Return the (x, y) coordinate for the center point of the cell that contains the specified text.  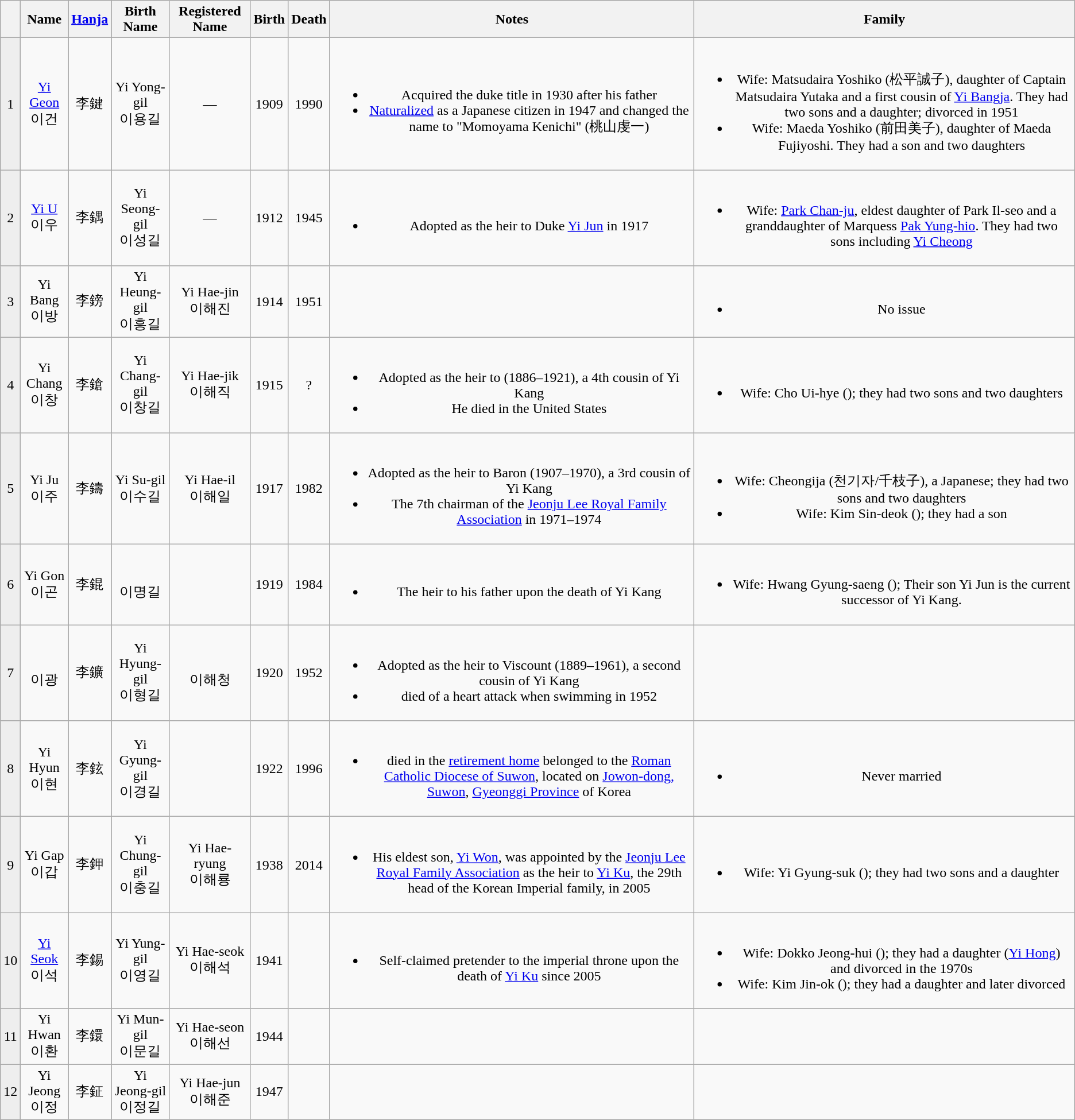
1917 (269, 489)
? (309, 385)
Yi Gon이곤 (45, 585)
Yi Seong-gil이성길 (140, 218)
李鉀 (90, 865)
Death (309, 20)
Hanja (90, 20)
Yi Hae-seon이해선 (210, 1036)
10 (10, 960)
Wife: Hwang Gyung-saeng (); Their son Yi Jun is the current successor of Yi Kang. (884, 585)
Birth Name (140, 20)
Name (45, 20)
Family (884, 20)
6 (10, 585)
died in the retirement home belonged to the Roman Catholic Diocese of Suwon, located on Jowon-dong, Suwon, Gyeonggi Province of Korea (512, 768)
Yi Jeong이정 (45, 1091)
Yi Gyung-gil이경길 (140, 768)
Wife: Park Chan-ju, eldest daughter of Park Il-seo and a granddaughter of Marquess Pak Yung-hio. They had two sons including Yi Cheong (884, 218)
1941 (269, 960)
Wife: Cheongija (천기자/千枝子), a Japanese; they had two sons and two daughtersWife: Kim Sin-deok (); they had a son (884, 489)
Acquired the duke title in 1930 after his fatherNaturalized as a Japanese citizen in 1947 and changed the name to "Momoyama Kenichi" (桃山虔一) (512, 104)
1951 (309, 302)
李鑄 (90, 489)
Yi Hyun이현 (45, 768)
1 (10, 104)
Yi Seok이석 (45, 960)
Yi Geon이건 (45, 104)
Adopted as the heir to (1886–1921), a 4th cousin of Yi KangHe died in the United States (512, 385)
Wife: Cho Ui-hye (); they had two sons and two daughters (884, 385)
Yi Yung-gil이영길 (140, 960)
Yi Yong-gil이용길 (140, 104)
Wife: Dokko Jeong-hui (); they had a daughter (Yi Hong) and divorced in the 1970sWife: Kim Jin-ok (); they had a daughter and later divorced (884, 960)
Adopted as the heir to Viscount (1889–1961), a second cousin of Yi Kangdied of a heart attack when swimming in 1952 (512, 673)
1920 (269, 673)
1990 (309, 104)
Yi Mun-gil이문길 (140, 1036)
Self-claimed pretender to the imperial throne upon the death of Yi Ku since 2005 (512, 960)
李鎊 (90, 302)
The heir to his father upon the death of Yi Kang (512, 585)
1938 (269, 865)
Yi Chang이창 (45, 385)
1952 (309, 673)
Yi Heung-gil이흥길 (140, 302)
1984 (309, 585)
Yi Ju이주 (45, 489)
9 (10, 865)
Yi Gap이갑 (45, 865)
2014 (309, 865)
Wife: Yi Gyung-suk (); they had two sons and a daughter (884, 865)
李鍝 (90, 218)
李鍵 (90, 104)
4 (10, 385)
1909 (269, 104)
李鐶 (90, 1036)
Notes (512, 20)
Never married (884, 768)
1912 (269, 218)
Adopted as the heir to Baron (1907–1970), a 3rd cousin of Yi KangThe 7th chairman of the Jeonju Lee Royal Family Association in 1971–1974 (512, 489)
Yi Hyung-gil이형길 (140, 673)
1914 (269, 302)
12 (10, 1091)
李鎗 (90, 385)
이명길 (140, 585)
李錫 (90, 960)
2 (10, 218)
3 (10, 302)
Birth (269, 20)
Yi Hae-jin이해진 (210, 302)
李鉦 (90, 1091)
1947 (269, 1091)
Yi Chung-gil이충길 (140, 865)
7 (10, 673)
Yi Hae-jik이해직 (210, 385)
8 (10, 768)
李鑛 (90, 673)
1945 (309, 218)
1922 (269, 768)
Registered Name (210, 20)
Yi Hae-ryung이해룡 (210, 865)
Yi Hwan이환 (45, 1036)
Yi Hae-jun이해준 (210, 1091)
Yi Hae-seok이해석 (210, 960)
1919 (269, 585)
李錕 (90, 585)
1944 (269, 1036)
1996 (309, 768)
Adopted as the heir to Duke Yi Jun in 1917 (512, 218)
李鉉 (90, 768)
1915 (269, 385)
11 (10, 1036)
Yi Su-gil이수길 (140, 489)
이광 (45, 673)
Yi Hae-il이해일 (210, 489)
Yi Jeong-gil이정길 (140, 1091)
이해청 (210, 673)
Yi U이우 (45, 218)
1982 (309, 489)
Yi Chang-gil이창길 (140, 385)
Yi Bang이방 (45, 302)
No issue (884, 302)
5 (10, 489)
